Return [x, y] of the center of cell containing provided text 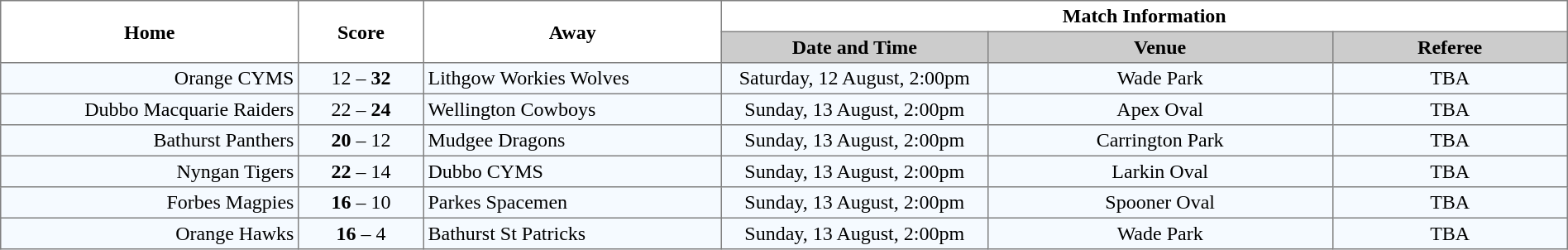
Dubbo CYMS [572, 171]
20 – 12 [361, 141]
Home [150, 31]
22 – 24 [361, 109]
Away [572, 31]
Dubbo Macquarie Raiders [150, 109]
Referee [1450, 47]
Parkes Spacemen [572, 203]
Nyngan Tigers [150, 171]
Venue [1159, 47]
22 – 14 [361, 171]
16 – 4 [361, 233]
Bathurst Panthers [150, 141]
Score [361, 31]
Carrington Park [1159, 141]
Orange CYMS [150, 79]
Saturday, 12 August, 2:00pm [854, 79]
Spooner Oval [1159, 203]
16 – 10 [361, 203]
12 – 32 [361, 79]
Larkin Oval [1159, 171]
Forbes Magpies [150, 203]
Bathurst St Patricks [572, 233]
Mudgee Dragons [572, 141]
Apex Oval [1159, 109]
Orange Hawks [150, 233]
Wellington Cowboys [572, 109]
Lithgow Workies Wolves [572, 79]
Match Information [1145, 17]
Date and Time [854, 47]
